Scan for the cell matching the given text and deliver its [x, y] coordinate at center. 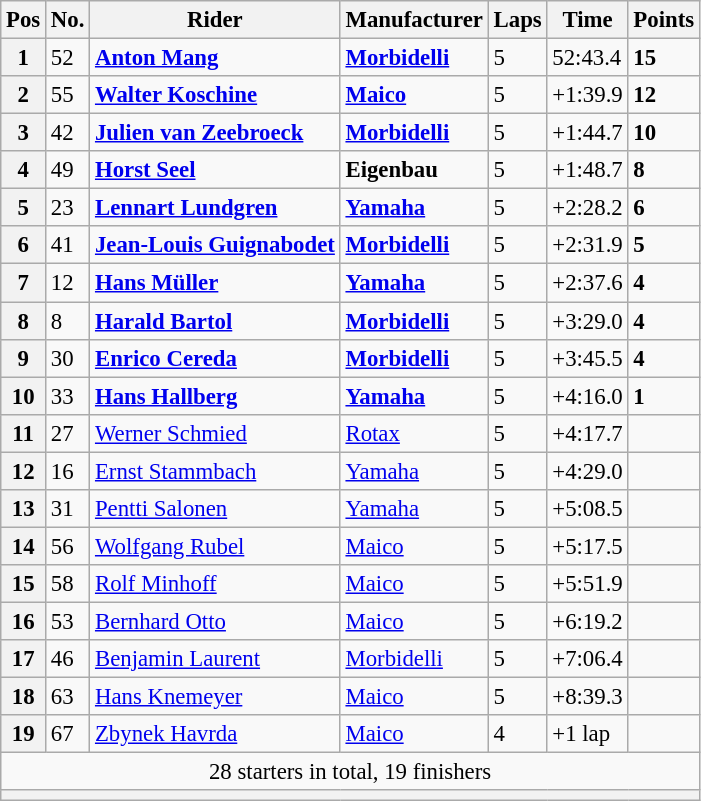
Enrico Cereda [215, 358]
30 [68, 358]
33 [68, 396]
Walter Koschine [215, 95]
Horst Seel [215, 170]
Wolfgang Rubel [215, 546]
+4:16.0 [588, 396]
23 [68, 208]
52 [68, 58]
Laps [518, 20]
Rolf Minhoff [215, 584]
Werner Schmied [215, 433]
Manufacturer [414, 20]
Pentti Salonen [215, 509]
13 [24, 509]
+8:39.3 [588, 697]
Time [588, 20]
+1:44.7 [588, 133]
Points [664, 20]
Rider [215, 20]
Rotax [414, 433]
2 [24, 95]
+1:39.9 [588, 95]
19 [24, 734]
Anton Mang [215, 58]
Benjamin Laurent [215, 659]
28 starters in total, 19 finishers [350, 772]
58 [68, 584]
Lennart Lundgren [215, 208]
+4:29.0 [588, 471]
56 [68, 546]
Hans Müller [215, 283]
+3:29.0 [588, 321]
+5:51.9 [588, 584]
42 [68, 133]
Julien van Zeebroeck [215, 133]
41 [68, 245]
31 [68, 509]
Hans Knemeyer [215, 697]
17 [24, 659]
46 [68, 659]
63 [68, 697]
Jean-Louis Guignabodet [215, 245]
Hans Hallberg [215, 396]
Eigenbau [414, 170]
55 [68, 95]
Ernst Stammbach [215, 471]
+4:17.7 [588, 433]
49 [68, 170]
No. [68, 20]
Harald Bartol [215, 321]
7 [24, 283]
67 [68, 734]
Zbynek Havrda [215, 734]
18 [24, 697]
+6:19.2 [588, 621]
3 [24, 133]
+3:45.5 [588, 358]
27 [68, 433]
+5:17.5 [588, 546]
14 [24, 546]
+2:31.9 [588, 245]
11 [24, 433]
+7:06.4 [588, 659]
Bernhard Otto [215, 621]
+1 lap [588, 734]
+2:28.2 [588, 208]
53 [68, 621]
52:43.4 [588, 58]
+2:37.6 [588, 283]
+5:08.5 [588, 509]
+1:48.7 [588, 170]
9 [24, 358]
Pos [24, 20]
